Find where the given text appears and provide that cell's center as [X, Y] coordinate. 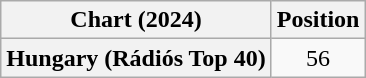
Chart (2024) [136, 20]
Hungary (Rádiós Top 40) [136, 58]
56 [318, 58]
Position [318, 20]
